Scan for the cell matching the given text and deliver its [x, y] coordinate at center. 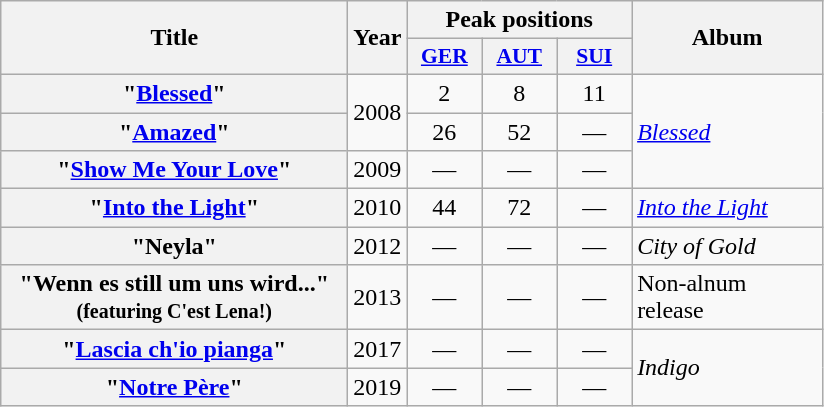
"Lascia ch'io pianga" [174, 349]
"Neyla" [174, 246]
2009 [378, 170]
Into the Light [728, 208]
2008 [378, 112]
44 [444, 208]
"Into the Light" [174, 208]
52 [520, 131]
2019 [378, 387]
"Amazed" [174, 131]
SUI [594, 57]
GER [444, 57]
Album [728, 38]
2013 [378, 298]
Indigo [728, 368]
"Show Me Your Love" [174, 170]
Blessed [728, 131]
72 [520, 208]
"Notre Père" [174, 387]
Title [174, 38]
26 [444, 131]
AUT [520, 57]
Year [378, 38]
"Blessed" [174, 93]
8 [520, 93]
11 [594, 93]
2 [444, 93]
2010 [378, 208]
City of Gold [728, 246]
Peak positions [520, 20]
"Wenn es still um uns wird..."(featuring C'est Lena!) [174, 298]
2017 [378, 349]
Non-alnum release [728, 298]
2012 [378, 246]
